Find where the given text appears and provide that cell's center as (X, Y) coordinate. 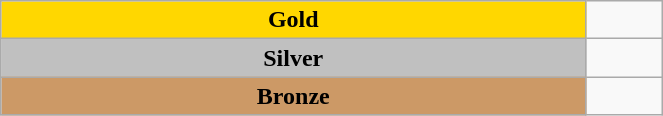
Silver (294, 58)
Bronze (294, 96)
Gold (294, 20)
